Determine the [x, y] coordinate at the center of the cell enclosing the given text.  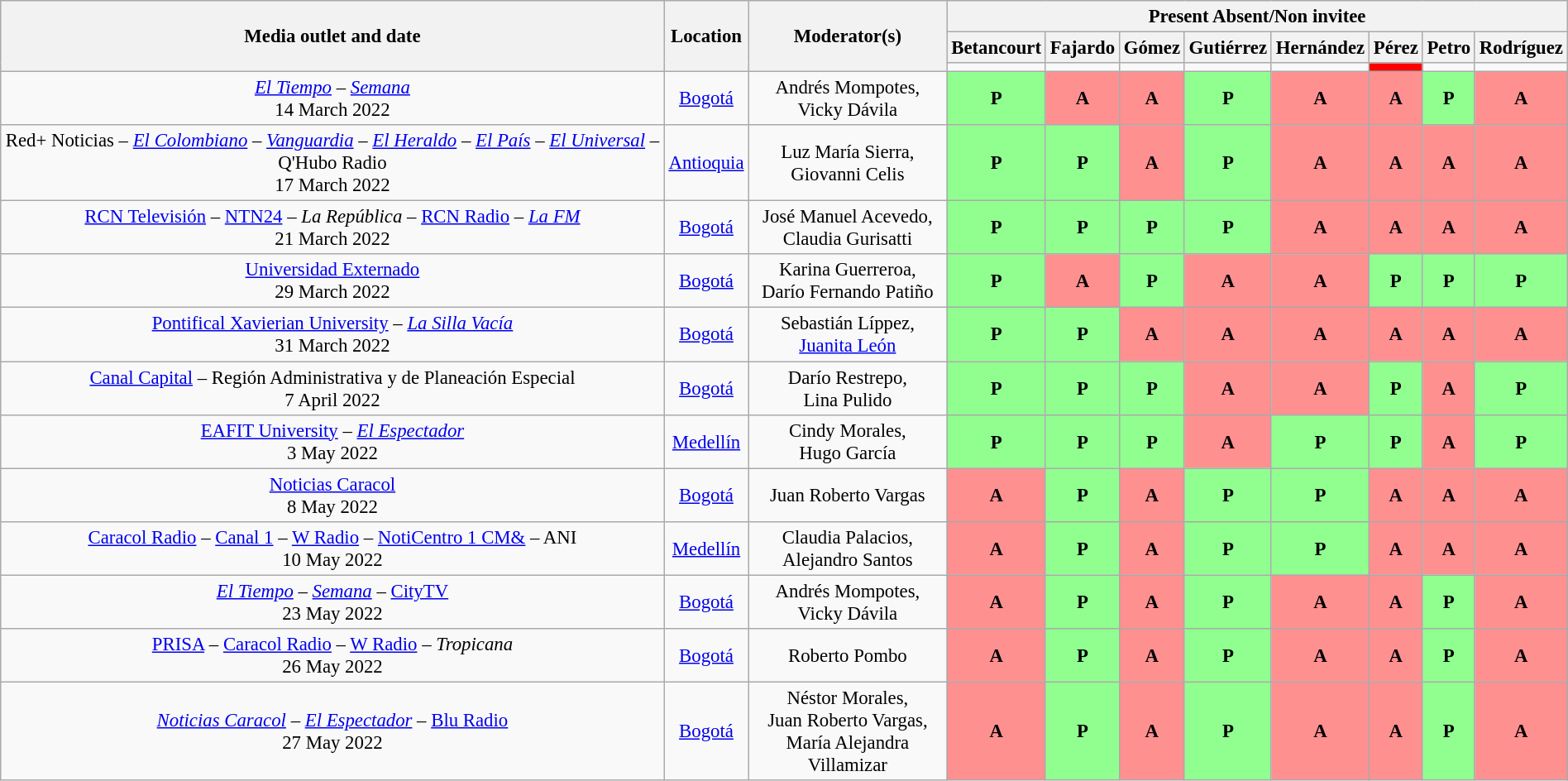
El Tiempo – Semana14 March 2022 [332, 99]
Red+ Noticias – El Colombiano – Vanguardia – El Heraldo – El País – El Universal – Q'Hubo Radio17 March 2022 [332, 163]
Moderator(s) [848, 36]
Néstor Morales,Juan Roberto Vargas,María Alejandra Villamizar [848, 731]
José Manuel Acevedo, Claudia Gurisatti [848, 228]
Pontifical Xavierian University – La Silla Vacía31 March 2022 [332, 334]
EAFIT University – El Espectador3 May 2022 [332, 442]
Antioquia [706, 163]
Hernández [1320, 48]
Pérez [1396, 48]
RCN Televisión – NTN24 – La República – RCN Radio – La FM21 March 2022 [332, 228]
Noticias Caracol8 May 2022 [332, 495]
Karina Guerreroa,Darío Fernando Patiño [848, 281]
Cindy Morales,Hugo García [848, 442]
Noticias Caracol – El Espectador – Blu Radio27 May 2022 [332, 731]
Petro [1449, 48]
Sebastián Líppez,Juanita León [848, 334]
Caracol Radio – Canal 1 – W Radio – NotiCentro 1 CM& – ANI10 May 2022 [332, 548]
Present Absent/Non invitee [1257, 17]
Location [706, 36]
Rodríguez [1521, 48]
Claudia Palacios,Alejandro Santos [848, 548]
Universidad Externado29 March 2022 [332, 281]
Roberto Pombo [848, 655]
PRISA – Caracol Radio – W Radio – Tropicana26 May 2022 [332, 655]
El Tiempo – Semana – CityTV23 May 2022 [332, 602]
Gómez [1151, 48]
Darío Restrepo,Lina Pulido [848, 389]
Gutiérrez [1227, 48]
Betancourt [996, 48]
Canal Capital – Región Administrativa y de Planeación Especial7 April 2022 [332, 389]
Juan Roberto Vargas [848, 495]
Media outlet and date [332, 36]
Luz María Sierra,Giovanni Celis [848, 163]
Fajardo [1082, 48]
